Locate the cell with the specified text and output its (x, y) center coordinate. 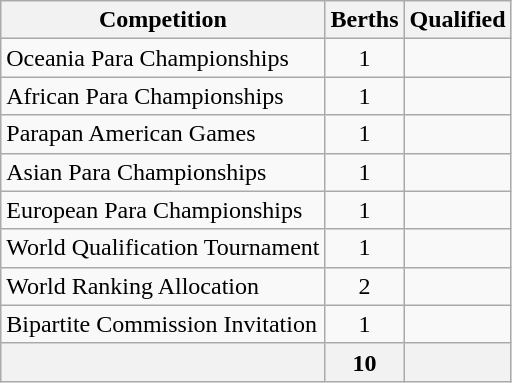
Competition (163, 20)
Oceania Para Championships (163, 58)
Asian Para Championships (163, 172)
2 (364, 286)
African Para Championships (163, 96)
10 (364, 362)
World Ranking Allocation (163, 286)
Parapan American Games (163, 134)
World Qualification Tournament (163, 248)
Qualified (458, 20)
European Para Championships (163, 210)
Bipartite Commission Invitation (163, 324)
Berths (364, 20)
